Determine the [X, Y] coordinate at the center of the cell enclosing the given text.  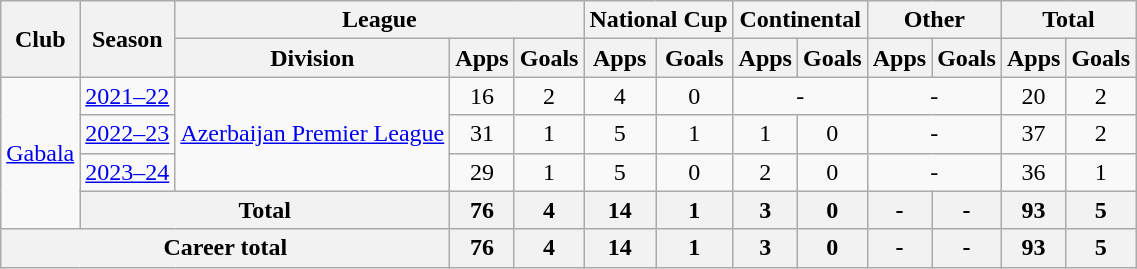
Azerbaijan Premier League [312, 134]
2022–23 [128, 134]
League [380, 20]
Gabala [40, 153]
Career total [226, 248]
20 [1033, 96]
Club [40, 39]
37 [1033, 134]
Division [312, 58]
National Cup [658, 20]
Continental [800, 20]
2021–22 [128, 96]
16 [482, 96]
2023–24 [128, 172]
Other [934, 20]
36 [1033, 172]
29 [482, 172]
Season [128, 39]
31 [482, 134]
